Output the (X, Y) coordinate of the center of the cell containing the given text.  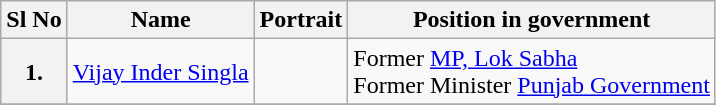
Position in government (532, 20)
Portrait (301, 20)
Sl No (34, 20)
Vijay Inder Singla (160, 72)
1. (34, 72)
Former MP, Lok SabhaFormer Minister Punjab Government (532, 72)
Name (160, 20)
